Output the (X, Y) coordinate of the center of the cell containing the given text.  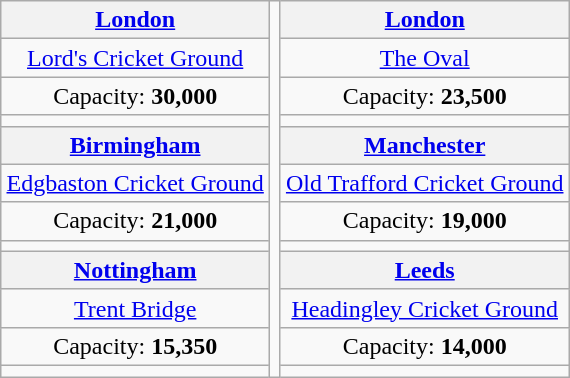
Capacity: 15,350 (135, 346)
Capacity: 21,000 (135, 221)
Nottingham (135, 270)
Capacity: 19,000 (424, 221)
Lord's Cricket Ground (135, 58)
Trent Bridge (135, 308)
Capacity: 23,500 (424, 96)
Capacity: 14,000 (424, 346)
Birmingham (135, 145)
Capacity: 30,000 (135, 96)
Leeds (424, 270)
Headingley Cricket Ground (424, 308)
Manchester (424, 145)
The Oval (424, 58)
Edgbaston Cricket Ground (135, 183)
Old Trafford Cricket Ground (424, 183)
